For the text-containing cell, return its midpoint in (X, Y) coordinate format. 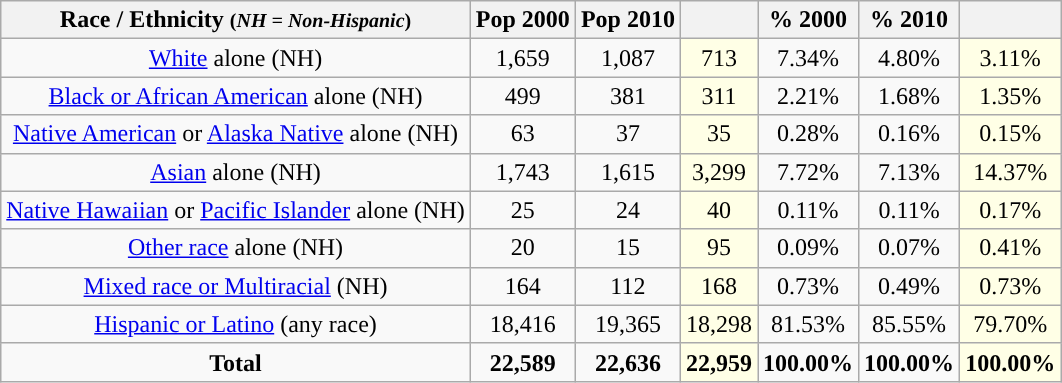
20 (522, 248)
1.68% (910, 96)
7.72% (808, 172)
3.11% (1010, 58)
15 (628, 248)
Native Hawaiian or Pacific Islander alone (NH) (236, 210)
499 (522, 96)
168 (718, 286)
Asian alone (NH) (236, 172)
37 (628, 134)
1,659 (522, 58)
22,589 (522, 362)
22,959 (718, 362)
0.07% (910, 248)
0.17% (1010, 210)
Hispanic or Latino (any race) (236, 324)
35 (718, 134)
Total (236, 362)
112 (628, 286)
Pop 2000 (522, 20)
0.28% (808, 134)
14.37% (1010, 172)
18,416 (522, 324)
19,365 (628, 324)
0.15% (1010, 134)
Mixed race or Multiracial (NH) (236, 286)
Native American or Alaska Native alone (NH) (236, 134)
713 (718, 58)
7.13% (910, 172)
63 (522, 134)
1.35% (1010, 96)
164 (522, 286)
18,298 (718, 324)
79.70% (1010, 324)
Other race alone (NH) (236, 248)
3,299 (718, 172)
White alone (NH) (236, 58)
381 (628, 96)
1,615 (628, 172)
1,087 (628, 58)
0.41% (1010, 248)
0.16% (910, 134)
% 2000 (808, 20)
% 2010 (910, 20)
Pop 2010 (628, 20)
81.53% (808, 324)
1,743 (522, 172)
40 (718, 210)
Black or African American alone (NH) (236, 96)
24 (628, 210)
Race / Ethnicity (NH = Non-Hispanic) (236, 20)
85.55% (910, 324)
95 (718, 248)
0.49% (910, 286)
22,636 (628, 362)
311 (718, 96)
7.34% (808, 58)
4.80% (910, 58)
25 (522, 210)
2.21% (808, 96)
0.09% (808, 248)
